Extract the [x, y] coordinate from the center of the cell holding the provided text.  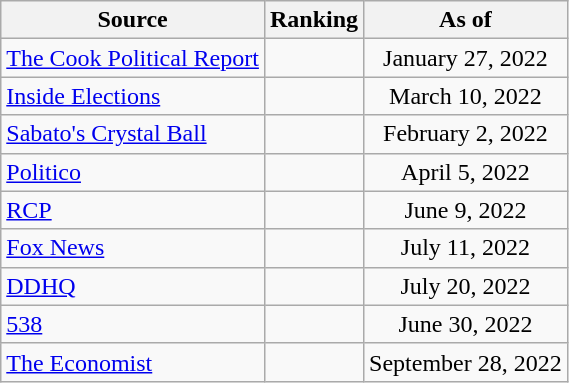
Sabato's Crystal Ball [133, 134]
Politico [133, 172]
As of [466, 20]
July 11, 2022 [466, 248]
February 2, 2022 [466, 134]
June 9, 2022 [466, 210]
538 [133, 324]
July 20, 2022 [466, 286]
DDHQ [133, 286]
Inside Elections [133, 96]
January 27, 2022 [466, 58]
Ranking [314, 20]
RCP [133, 210]
September 28, 2022 [466, 362]
Source [133, 20]
Fox News [133, 248]
March 10, 2022 [466, 96]
April 5, 2022 [466, 172]
June 30, 2022 [466, 324]
The Economist [133, 362]
The Cook Political Report [133, 58]
